From the cell containing the given text, extract its center point as [x, y] coordinate. 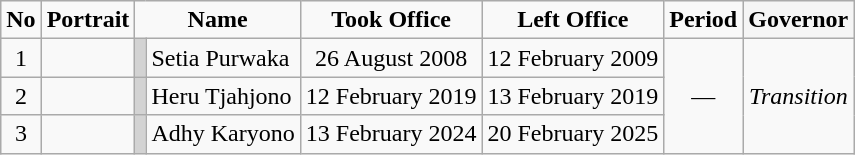
13 February 2019 [573, 96]
3 [21, 134]
Adhy Karyono [223, 134]
12 February 2019 [391, 96]
No [21, 20]
Left Office [573, 20]
Took Office [391, 20]
Governor [798, 20]
20 February 2025 [573, 134]
Period [704, 20]
Setia Purwaka [223, 58]
26 August 2008 [391, 58]
13 February 2024 [391, 134]
Portrait [88, 20]
12 February 2009 [573, 58]
2 [21, 96]
1 [21, 58]
— [704, 96]
Name [218, 20]
Heru Tjahjono [223, 96]
Transition [798, 96]
